Extract the (x, y) coordinate from the center of the cell holding the provided text.  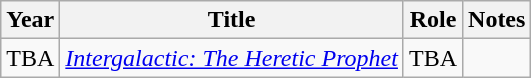
Year (30, 20)
Role (432, 20)
Notes (497, 20)
Intergalactic: The Heretic Prophet (232, 58)
Title (232, 20)
